Search for the cell housing the specified text and yield its (x, y) center coordinate. 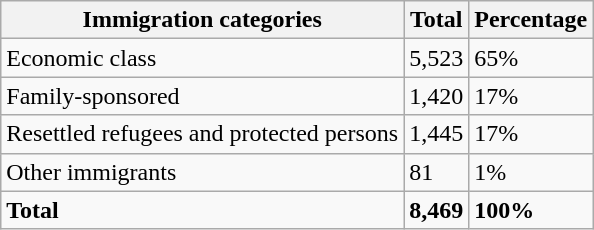
1,420 (436, 96)
5,523 (436, 58)
81 (436, 172)
Family-sponsored (202, 96)
Resettled refugees and protected persons (202, 134)
8,469 (436, 210)
1% (531, 172)
65% (531, 58)
1,445 (436, 134)
Other immigrants (202, 172)
100% (531, 210)
Immigration categories (202, 20)
Percentage (531, 20)
Economic class (202, 58)
